Capture the cell that displays the provided text and extract its [X, Y] central coordinate. 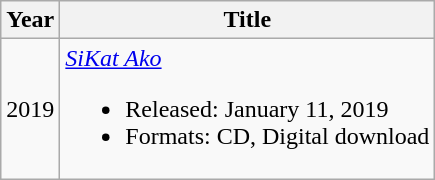
SiKat AkoReleased: January 11, 2019Formats: CD, Digital download [248, 109]
Title [248, 20]
2019 [30, 109]
Year [30, 20]
